Detect which cell encompasses the target text, then output its [x, y] center coordinate. 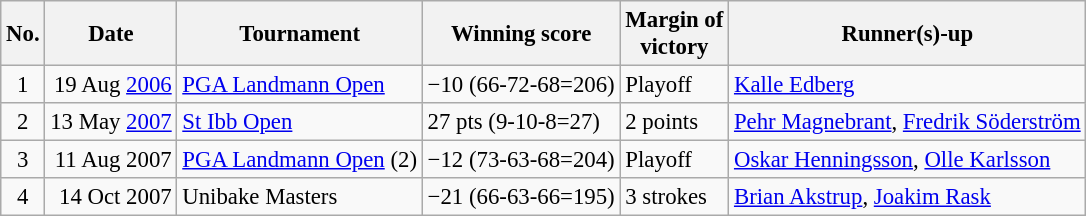
Brian Akstrup, Joakim Rask [908, 197]
11 Aug 2007 [111, 160]
Pehr Magnebrant, Fredrik Söderström [908, 122]
−10 (66-72-68=206) [521, 85]
1 [23, 85]
Kalle Edberg [908, 85]
2 [23, 122]
PGA Landmann Open (2) [300, 160]
27 pts (9-10-8=27) [521, 122]
3 [23, 160]
PGA Landmann Open [300, 85]
Tournament [300, 34]
2 points [674, 122]
Oskar Henningsson, Olle Karlsson [908, 160]
3 strokes [674, 197]
St Ibb Open [300, 122]
Date [111, 34]
Runner(s)-up [908, 34]
−12 (73-63-68=204) [521, 160]
−21 (66-63-66=195) [521, 197]
Margin ofvictory [674, 34]
13 May 2007 [111, 122]
4 [23, 197]
Winning score [521, 34]
No. [23, 34]
19 Aug 2006 [111, 85]
14 Oct 2007 [111, 197]
Unibake Masters [300, 197]
